Provide the [X, Y] coordinate of the cell's center where the given text is located.  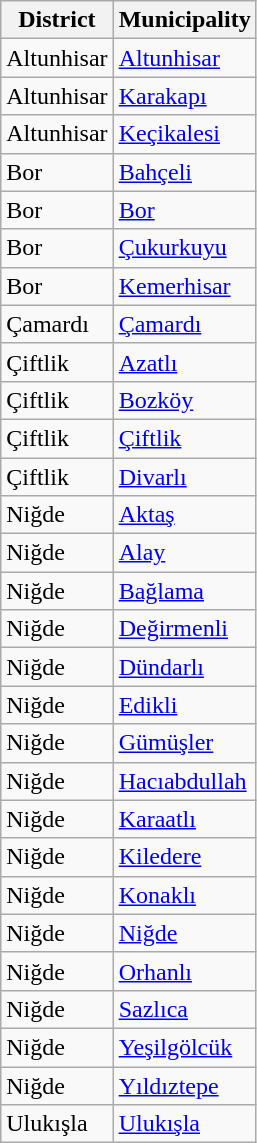
Bozköy [184, 400]
Karakapı [184, 96]
Hacıabdullah [184, 781]
Keçikalesi [184, 134]
Bağlama [184, 591]
Değirmenli [184, 629]
Çukurkuyu [184, 248]
Sazlıca [184, 1009]
Orhanlı [184, 971]
Karaatlı [184, 819]
Bahçeli [184, 172]
District [57, 20]
Kiledere [184, 857]
Divarlı [184, 477]
Alay [184, 553]
Kemerhisar [184, 286]
Gümüşler [184, 743]
Azatlı [184, 362]
Edikli [184, 705]
Dündarlı [184, 667]
Yeşilgölcük [184, 1047]
Municipality [184, 20]
Yıldıztepe [184, 1085]
Konaklı [184, 895]
Aktaş [184, 515]
